Pinpoint the cell where the given text exists, returning its (X, Y) midpoint coordinate. 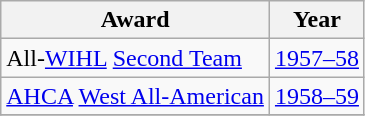
1957–58 (316, 58)
All-WIHL Second Team (136, 58)
Year (316, 20)
Award (136, 20)
AHCA West All-American (136, 96)
1958–59 (316, 96)
